For the text-containing cell, return its midpoint in (X, Y) coordinate format. 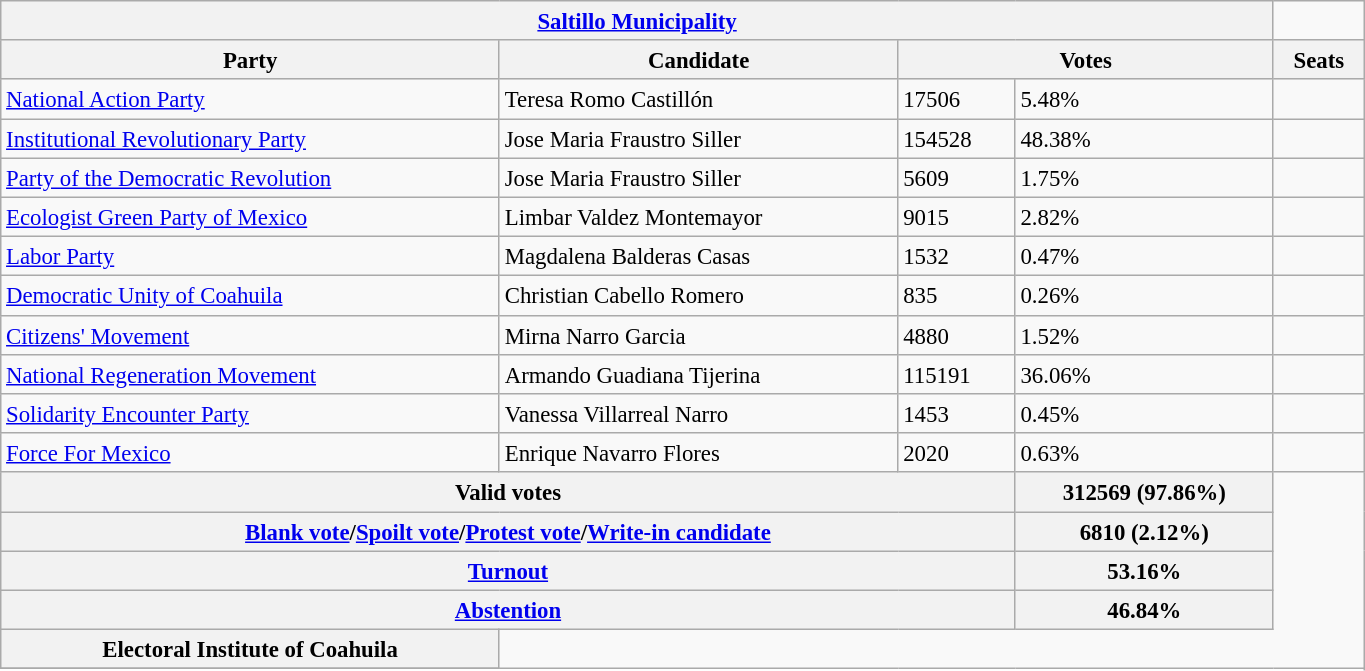
1.75% (1144, 178)
Party (250, 60)
Democratic Unity of Coahuila (250, 296)
National Action Party (250, 100)
Labor Party (250, 256)
Limbar Valdez Montemayor (698, 216)
Citizens' Movement (250, 334)
Magdalena Balderas Casas (698, 256)
Enrique Navarro Flores (698, 452)
0.26% (1144, 296)
Valid votes (508, 492)
Seats (1318, 60)
5609 (956, 178)
Mirna Narro Garcia (698, 334)
Armando Guadiana Tijerina (698, 374)
Solidarity Encounter Party (250, 414)
154528 (956, 138)
1.52% (1144, 334)
National Regeneration Movement (250, 374)
Party of the Democratic Revolution (250, 178)
53.16% (1144, 570)
2020 (956, 452)
5.48% (1144, 100)
Blank vote/Spoilt vote/Protest vote/Write-in candidate (508, 532)
Teresa Romo Castillón (698, 100)
2.82% (1144, 216)
17506 (956, 100)
48.38% (1144, 138)
Saltillo Municipality (638, 20)
835 (956, 296)
Vanessa Villarreal Narro (698, 414)
6810 (2.12%) (1144, 532)
Turnout (508, 570)
1532 (956, 256)
1453 (956, 414)
Candidate (698, 60)
Institutional Revolutionary Party (250, 138)
115191 (956, 374)
36.06% (1144, 374)
Ecologist Green Party of Mexico (250, 216)
Force For Mexico (250, 452)
0.47% (1144, 256)
4880 (956, 334)
0.63% (1144, 452)
Christian Cabello Romero (698, 296)
0.45% (1144, 414)
Votes (1086, 60)
9015 (956, 216)
46.84% (1144, 610)
Electoral Institute of Coahuila (250, 650)
312569 (97.86%) (1144, 492)
Abstention (508, 610)
